Locate the cell with the specified text and output its [x, y] center coordinate. 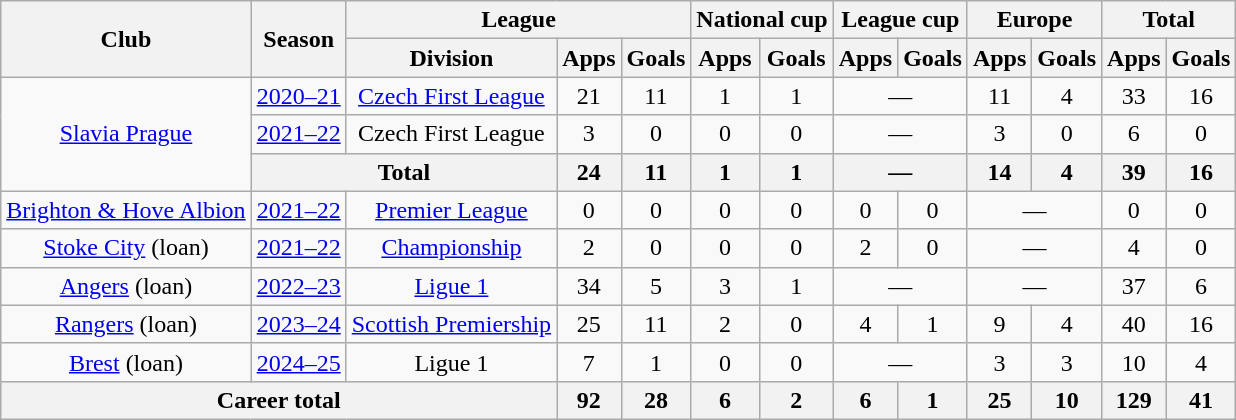
33 [1134, 96]
24 [589, 172]
2022–23 [298, 286]
34 [589, 286]
21 [589, 96]
92 [589, 400]
7 [589, 362]
9 [999, 324]
Division [451, 58]
League cup [900, 20]
Club [126, 39]
5 [656, 286]
2020–21 [298, 96]
Europe [1034, 20]
2024–25 [298, 362]
Rangers (loan) [126, 324]
40 [1134, 324]
Career total [279, 400]
Scottish Premiership [451, 324]
39 [1134, 172]
2023–24 [298, 324]
National cup [762, 20]
Angers (loan) [126, 286]
Season [298, 39]
129 [1134, 400]
Brest (loan) [126, 362]
Premier League [451, 210]
37 [1134, 286]
Championship [451, 248]
League [518, 20]
Slavia Prague [126, 134]
41 [1201, 400]
14 [999, 172]
Brighton & Hove Albion [126, 210]
28 [656, 400]
Stoke City (loan) [126, 248]
